From the cell containing the given text, extract its center point as [X, Y] coordinate. 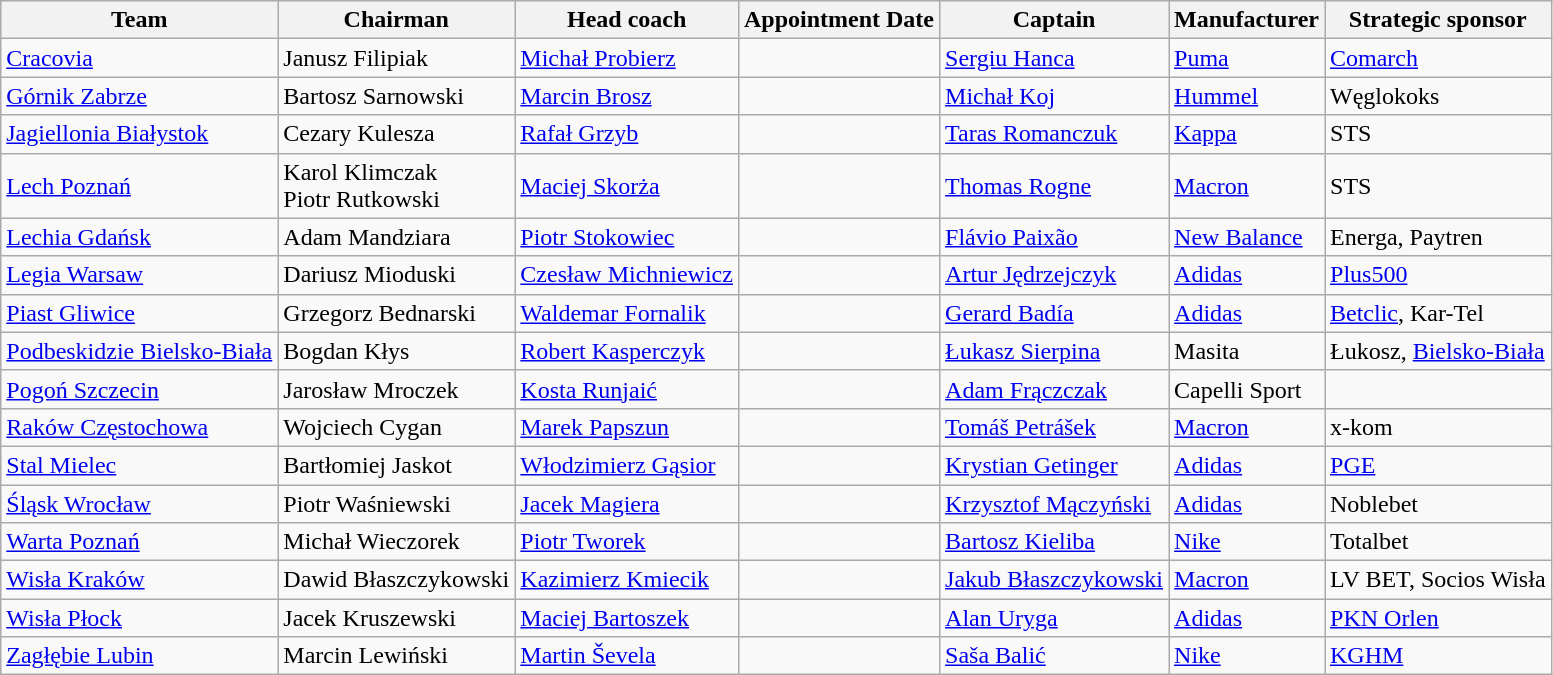
Legia Warsaw [140, 275]
Kosta Runjaić [627, 389]
Piotr Stokowiec [627, 237]
Michał Probierz [627, 58]
Captain [1054, 20]
Adam Mandziara [396, 237]
Kazimierz Kmiecik [627, 580]
Head coach [627, 20]
Cezary Kulesza [396, 134]
KGHM [1438, 656]
Puma [1247, 58]
Pogoń Szczecin [140, 389]
Marcin Brosz [627, 96]
Michał Koj [1054, 96]
Sergiu Hanca [1054, 58]
Maciej Skorża [627, 186]
PGE [1438, 465]
Team [140, 20]
Waldemar Fornalik [627, 313]
Adam Frączczak [1054, 389]
Appointment Date [838, 20]
Energa, Paytren [1438, 237]
Podbeskidzie Bielsko-Biała [140, 351]
Gerard Badía [1054, 313]
Taras Romanczuk [1054, 134]
Hummel [1247, 96]
Lechia Gdańsk [140, 237]
Saša Balić [1054, 656]
Lech Poznań [140, 186]
Janusz Filipiak [396, 58]
Marcin Lewiński [396, 656]
Kappa [1247, 134]
Czesław Michniewicz [627, 275]
Chairman [396, 20]
Grzegorz Bednarski [396, 313]
Martin Ševela [627, 656]
Łukasz Sierpina [1054, 351]
LV BET, Socios Wisła [1438, 580]
Michał Wieczorek [396, 542]
Jacek Kruszewski [396, 618]
Totalbet [1438, 542]
Manufacturer [1247, 20]
PKN Orlen [1438, 618]
Wojciech Cygan [396, 427]
Bogdan Kłys [396, 351]
Tomáš Petrášek [1054, 427]
New Balance [1247, 237]
Comarch [1438, 58]
Piotr Tworek [627, 542]
Górnik Zabrze [140, 96]
Capelli Sport [1247, 389]
Bartosz Kieliba [1054, 542]
Włodzimierz Gąsior [627, 465]
Wisła Płock [140, 618]
Wisła Kraków [140, 580]
Robert Kasperczyk [627, 351]
Thomas Rogne [1054, 186]
Betclic, Kar-Tel [1438, 313]
Bartłomiej Jaskot [396, 465]
Strategic sponsor [1438, 20]
x-kom [1438, 427]
Krzysztof Mączyński [1054, 503]
Jarosław Mroczek [396, 389]
Raków Częstochowa [140, 427]
Rafał Grzyb [627, 134]
Łukosz, Bielsko-Biała [1438, 351]
Alan Uryga [1054, 618]
Maciej Bartoszek [627, 618]
Piast Gliwice [140, 313]
Dawid Błaszczykowski [396, 580]
Jakub Błaszczykowski [1054, 580]
Warta Poznań [140, 542]
Śląsk Wrocław [140, 503]
Cracovia [140, 58]
Marek Papszun [627, 427]
Noblebet [1438, 503]
Węglokoks [1438, 96]
Stal Mielec [140, 465]
Plus500 [1438, 275]
Dariusz Mioduski [396, 275]
Piotr Waśniewski [396, 503]
Jacek Magiera [627, 503]
Krystian Getinger [1054, 465]
Masita [1247, 351]
Zagłębie Lubin [140, 656]
Karol Klimczak Piotr Rutkowski [396, 186]
Jagiellonia Białystok [140, 134]
Artur Jędrzejczyk [1054, 275]
Bartosz Sarnowski [396, 96]
Flávio Paixão [1054, 237]
